For the text-containing cell, return its midpoint in (X, Y) coordinate format. 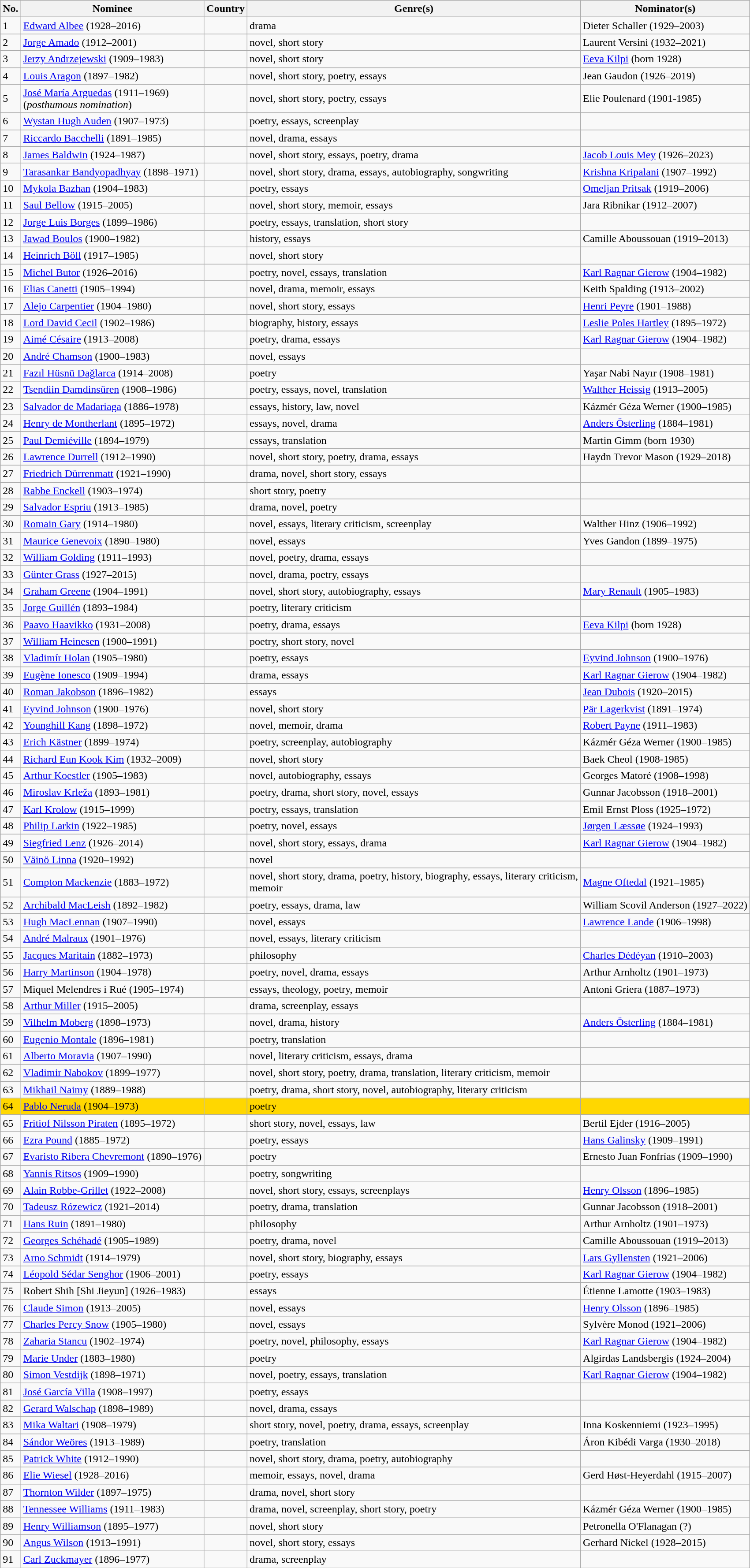
81 (11, 1392)
16 (11, 289)
Eugenio Montale (1896–1981) (112, 1039)
Lord David Cecil (1902–1986) (112, 323)
short story, novel, essays, law (414, 1123)
Graham Greene (1904–1991) (112, 591)
Jørgen Læssøe (1924–1993) (665, 826)
drama, novel, poetry (414, 507)
Alejo Carpentier (1904–1980) (112, 306)
46 (11, 793)
Pablo Neruda (1904–1973) (112, 1106)
48 (11, 826)
77 (11, 1325)
60 (11, 1039)
Paavo Haavikko (1931–2008) (112, 625)
Evaristo Ribera Chevremont (1890–1976) (112, 1157)
15 (11, 272)
34 (11, 591)
89 (11, 1526)
Günter Grass (1927–2015) (112, 574)
Baek Cheol (1908-1985) (665, 759)
James Baldwin (1924–1987) (112, 155)
Simon Vestdijk (1898–1971) (112, 1375)
poetry, essays, translation (414, 809)
Edward Albee (1928–2016) (112, 26)
Younghill Kang (1898–1972) (112, 725)
essays, novel, drama (414, 423)
32 (11, 558)
novel, drama, memoir, essays (414, 289)
Erich Kästner (1899–1974) (112, 742)
Jerzy Andrzejewski (1909–1983) (112, 59)
short story, poetry (414, 491)
novel, short story, drama, poetry, history, biography, essays, literary criticism, memoir (414, 883)
poetry, essays, novel, translation (414, 390)
novel, short story, essays, screenplays (414, 1190)
Fazıl Hüsnü Dağlarca (1914–2008) (112, 373)
14 (11, 256)
Yaşar Nabi Nayır (1908–1981) (665, 373)
Jacques Maritain (1882–1973) (112, 955)
Henri Peyre (1901–1988) (665, 306)
Charles Dédéyan (1910–2003) (665, 955)
Jorge Luis Borges (1899–1986) (112, 222)
Omeljan Pritsak (1919–2006) (665, 188)
45 (11, 776)
75 (11, 1291)
Angus Wilson (1913–1991) (112, 1542)
Dieter Schaller (1929–2003) (665, 26)
Jawad Boulos (1900–1982) (112, 239)
Claude Simon (1913–2005) (112, 1308)
Miquel Melendres i Rué (1905–1974) (112, 989)
Georges Matoré (1908–1998) (665, 776)
André Malraux (1901–1976) (112, 939)
short story, novel, poetry, drama, essays, screenplay (414, 1425)
Harry Martinson (1904–1978) (112, 972)
Roman Jakobson (1896–1982) (112, 692)
No. (11, 9)
Hugh MacLennan (1907–1990) (112, 922)
Vilhelm Moberg (1898–1973) (112, 1022)
Martin Gimm (born 1930) (665, 440)
novel, poetry, essays, translation (414, 1375)
21 (11, 373)
Richard Eun Kook Kim (1932–2009) (112, 759)
Pär Lagerkvist (1891–1974) (665, 708)
novel, short story, drama, poetry, autobiography (414, 1459)
65 (11, 1123)
Lawrence Durrell (1912–1990) (112, 457)
55 (11, 955)
Elias Canetti (1905–1994) (112, 289)
40 (11, 692)
56 (11, 972)
8 (11, 155)
Elie Wiesel (1928–2016) (112, 1475)
André Chamson (1900–1983) (112, 356)
Fritiof Nilsson Piraten (1895–1972) (112, 1123)
24 (11, 423)
novel, short story, memoir, essays (414, 205)
17 (11, 306)
9 (11, 171)
poetry, drama, novel (414, 1240)
20 (11, 356)
Patrick White (1912–1990) (112, 1459)
68 (11, 1173)
drama, screenplay (414, 1559)
Paul Demiéville (1894–1979) (112, 440)
Henry Williamson (1895–1977) (112, 1526)
drama, essays (414, 675)
Louis Aragon (1897–1982) (112, 76)
Lars Gyllensten (1921–2006) (665, 1257)
1 (11, 26)
27 (11, 473)
Hans Ruin (1891–1980) (112, 1224)
53 (11, 922)
30 (11, 524)
41 (11, 708)
Bertil Ejder (1916–2005) (665, 1123)
76 (11, 1308)
33 (11, 574)
78 (11, 1341)
Antoni Griera (1887–1973) (665, 989)
82 (11, 1408)
Heinrich Böll (1917–1985) (112, 256)
novel, short story, drama, essays, autobiography, songwriting (414, 171)
Väinö Linna (1920–1992) (112, 860)
28 (11, 491)
4 (11, 76)
Jacob Louis Mey (1926–2023) (665, 155)
Siegfried Lenz (1926–2014) (112, 843)
Michel Butor (1926–2016) (112, 272)
64 (11, 1106)
Salvador de Madariaga (1886–1978) (112, 406)
Ezra Pound (1885–1972) (112, 1140)
novel, drama, history (414, 1022)
35 (11, 608)
Jorge Guillén (1893–1984) (112, 608)
Rabbe Enckell (1903–1974) (112, 491)
Áron Kibédi Varga (1930–2018) (665, 1442)
poetry, songwriting (414, 1173)
2 (11, 42)
47 (11, 809)
Vladimír Holan (1905–1980) (112, 658)
poetry, literary criticism (414, 608)
Vladimir Nabokov (1899–1977) (112, 1073)
novel, short story, autobiography, essays (414, 591)
83 (11, 1425)
Leslie Poles Hartley (1895–1972) (665, 323)
Petronella O'Flanagan (?) (665, 1526)
Walther Heissig (1913–2005) (665, 390)
Inna Koskenniemi (1923–1995) (665, 1425)
79 (11, 1358)
6 (11, 121)
novel, poetry, drama, essays (414, 558)
11 (11, 205)
Hans Galinsky (1909–1991) (665, 1140)
Léopold Sédar Senghor (1906–2001) (112, 1274)
12 (11, 222)
Lawrence Lande (1906–1998) (665, 922)
39 (11, 675)
44 (11, 759)
novel, essays, literary criticism (414, 939)
Friedrich Dürrenmatt (1921–1990) (112, 473)
85 (11, 1459)
Gerard Walschap (1898–1989) (112, 1408)
Tsendiin Damdinsüren (1908–1986) (112, 390)
Robert Payne (1911–1983) (665, 725)
drama (414, 26)
Elie Poulenard (1901-1985) (665, 99)
novel, memoir, drama (414, 725)
51 (11, 883)
essays, theology, poetry, memoir (414, 989)
59 (11, 1022)
Mika Waltari (1908–1979) (112, 1425)
novel, drama, poetry, essays (414, 574)
Carl Zuckmayer (1896–1977) (112, 1559)
Arno Schmidt (1914–1979) (112, 1257)
Sylvère Monod (1921–2006) (665, 1325)
poetry, novel, essays, translation (414, 272)
26 (11, 457)
essays, history, law, novel (414, 406)
poetry, drama, short story, novel, essays (414, 793)
84 (11, 1442)
drama, novel, screenplay, short story, poetry (414, 1509)
86 (11, 1475)
novel, short story, biography, essays (414, 1257)
38 (11, 658)
Eugène Ionesco (1909–1994) (112, 675)
novel, short story, essays, drama (414, 843)
José García Villa (1908–1997) (112, 1392)
70 (11, 1207)
Mary Renault (1905–1983) (665, 591)
Arthur Koestler (1905–1983) (112, 776)
novel, autobiography, essays (414, 776)
memoir, essays, novel, drama (414, 1475)
71 (11, 1224)
23 (11, 406)
18 (11, 323)
61 (11, 1056)
54 (11, 939)
Nominator(s) (665, 9)
Philip Larkin (1922–1985) (112, 826)
essays, translation (414, 440)
poetry, novel, drama, essays (414, 972)
88 (11, 1509)
Magne Oftedal (1921–1985) (665, 883)
90 (11, 1542)
Romain Gary (1914–1980) (112, 524)
Walther Hinz (1906–1992) (665, 524)
66 (11, 1140)
80 (11, 1375)
3 (11, 59)
poetry, screenplay, autobiography (414, 742)
69 (11, 1190)
Étienne Lamotte (1903–1983) (665, 1291)
Haydn Trevor Mason (1929–2018) (665, 457)
62 (11, 1073)
13 (11, 239)
Emil Ernst Ploss (1925–1972) (665, 809)
drama, novel, short story, essays (414, 473)
Country (226, 9)
Jean Dubois (1920–2015) (665, 692)
37 (11, 641)
Algirdas Landsbergis (1924–2004) (665, 1358)
Zaharia Stancu (1902–1974) (112, 1341)
36 (11, 625)
Gerd Høst-Heyerdahl (1915–2007) (665, 1475)
63 (11, 1090)
Tadeusz Rózewicz (1921–2014) (112, 1207)
Mykola Bazhan (1904–1983) (112, 188)
poetry, drama, short story, novel, autobiography, literary criticism (414, 1090)
Arthur Miller (1915–2005) (112, 1006)
Archibald MacLeish (1892–1982) (112, 905)
91 (11, 1559)
Karl Krolow (1915–1999) (112, 809)
poetry, drama, translation (414, 1207)
Wystan Hugh Auden (1907–1973) (112, 121)
novel, short story, essays, poetry, drama (414, 155)
Laurent Versini (1932–2021) (665, 42)
Yannis Ritsos (1909–1990) (112, 1173)
50 (11, 860)
Nominee (112, 9)
Aimé Césaire (1913–2008) (112, 339)
Compton Mackenzie (1883–1972) (112, 883)
Krishna Kripalani (1907–1992) (665, 171)
Salvador Espriu (1913–1985) (112, 507)
Keith Spalding (1913–2002) (665, 289)
novel, essays, literary criticism, screenplay (414, 524)
Alain Robbe-Grillet (1922–2008) (112, 1190)
Tennessee Williams (1911–1983) (112, 1509)
novel, literary criticism, essays, drama (414, 1056)
5 (11, 99)
22 (11, 390)
Charles Percy Snow (1905–1980) (112, 1325)
novel, short story, poetry, drama, translation, literary criticism, memoir (414, 1073)
Mikhail Naimy (1889–1988) (112, 1090)
poetry, short story, novel (414, 641)
poetry, essays, translation, short story (414, 222)
William Heinesen (1900–1991) (112, 641)
William Scovil Anderson (1927–2022) (665, 905)
67 (11, 1157)
Sándor Weöres (1913–1989) (112, 1442)
novel (414, 860)
José María Arguedas (1911–1969)(posthumous nomination) (112, 99)
drama, novel, short story (414, 1492)
Gerhard Nickel (1928–2015) (665, 1542)
57 (11, 989)
42 (11, 725)
William Golding (1911–1993) (112, 558)
25 (11, 440)
history, essays (414, 239)
73 (11, 1257)
poetry, novel, philosophy, essays (414, 1341)
87 (11, 1492)
Tarasankar Bandyopadhyay (1898–1971) (112, 171)
Georges Schéhadé (1905–1989) (112, 1240)
drama, screenplay, essays (414, 1006)
49 (11, 843)
poetry, essays, drama, law (414, 905)
Jara Ribnikar (1912–2007) (665, 205)
Ernesto Juan Fonfrías (1909–1990) (665, 1157)
novel, short story, poetry, drama, essays (414, 457)
7 (11, 138)
29 (11, 507)
poetry, essays, screenplay (414, 121)
Alberto Moravia (1907–1990) (112, 1056)
52 (11, 905)
biography, history, essays (414, 323)
poetry, novel, essays (414, 826)
10 (11, 188)
Jorge Amado (1912–2001) (112, 42)
72 (11, 1240)
Saul Bellow (1915–2005) (112, 205)
43 (11, 742)
74 (11, 1274)
Robert Shih [Shi Jieyun] (1926–1983) (112, 1291)
Jean Gaudon (1926–2019) (665, 76)
Marie Under (1883–1980) (112, 1358)
31 (11, 541)
Riccardo Bacchelli (1891–1985) (112, 138)
Genre(s) (414, 9)
Thornton Wilder (1897–1975) (112, 1492)
Henry de Montherlant (1895–1972) (112, 423)
Maurice Genevoix (1890–1980) (112, 541)
Yves Gandon (1899–1975) (665, 541)
19 (11, 339)
58 (11, 1006)
Miroslav Krleža (1893–1981) (112, 793)
